Detect which cell encompasses the target text, then output its (X, Y) center coordinate. 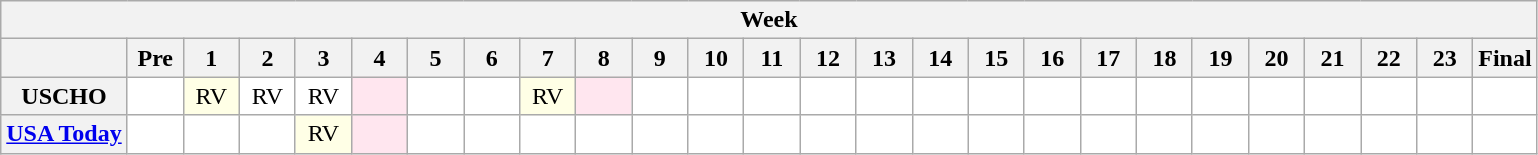
2 (267, 58)
11 (772, 58)
1 (211, 58)
Final (1505, 58)
3 (323, 58)
6 (492, 58)
Week (769, 20)
10 (716, 58)
20 (1276, 58)
9 (660, 58)
5 (436, 58)
21 (1333, 58)
19 (1220, 58)
15 (996, 58)
17 (1108, 58)
4 (379, 58)
13 (884, 58)
18 (1164, 58)
16 (1052, 58)
USA Today (64, 134)
23 (1445, 58)
8 (604, 58)
Pre (155, 58)
USCHO (64, 96)
14 (940, 58)
22 (1389, 58)
7 (548, 58)
12 (828, 58)
